Provide the [x, y] coordinate of the cell's center where the given text is located.  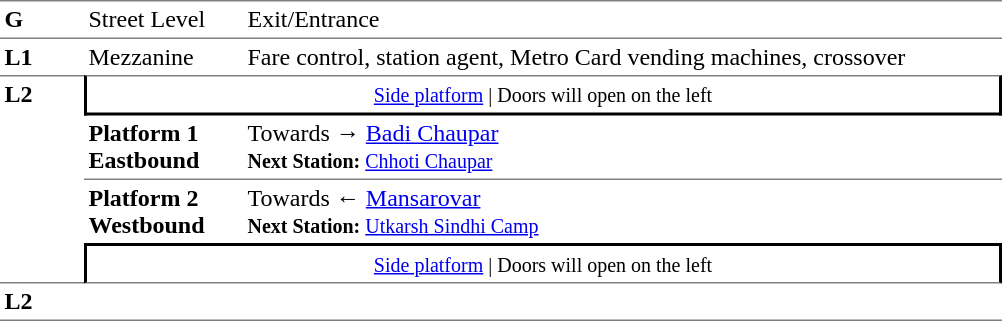
Towards ← MansarovarNext Station: Utkarsh Sindhi Camp [622, 212]
L2 [42, 179]
Towards → Badi ChauparNext Station: Chhoti Chaupar [622, 148]
G [42, 20]
Platform 1Eastbound [164, 148]
Exit/Entrance [622, 20]
Fare control, station agent, Metro Card vending machines, crossover [622, 57]
Platform 2Westbound [164, 212]
Mezzanine [164, 57]
Street Level [164, 20]
L1 [42, 57]
